Locate the cell with the specified text and output its [x, y] center coordinate. 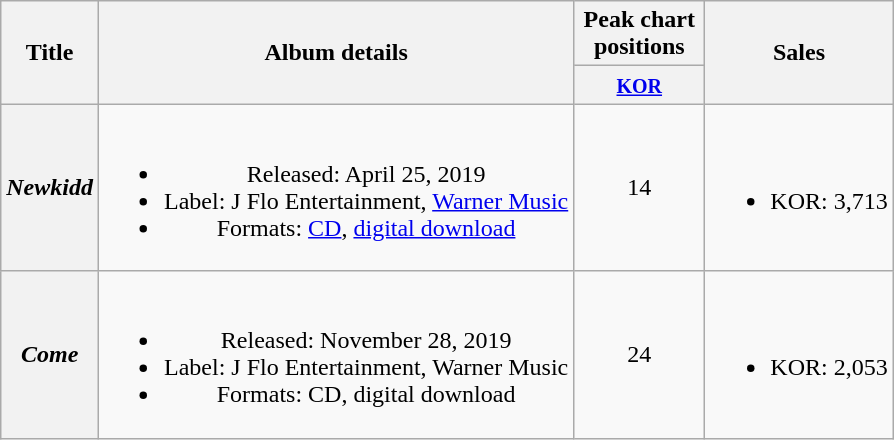
Sales [799, 52]
Come [50, 354]
Peak chart positions [640, 34]
Newkidd [50, 188]
KOR [640, 85]
14 [640, 188]
KOR: 2,053 [799, 354]
24 [640, 354]
KOR: 3,713 [799, 188]
Album details [336, 52]
Title [50, 52]
Released: November 28, 2019Label: J Flo Entertainment, Warner MusicFormats: CD, digital download [336, 354]
Released: April 25, 2019Label: J Flo Entertainment, Warner MusicFormats: CD, digital download [336, 188]
